Return the [x, y] coordinate for the center point of the cell that contains the specified text.  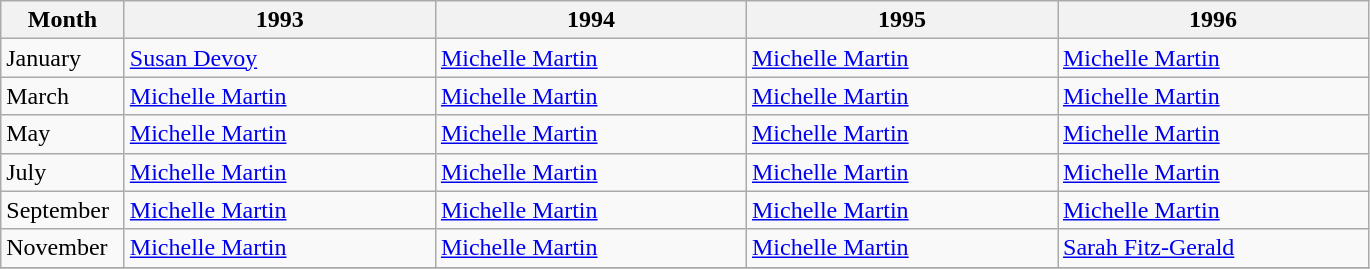
Susan Devoy [280, 58]
November [63, 248]
July [63, 172]
1994 [590, 20]
1996 [1214, 20]
1993 [280, 20]
Sarah Fitz-Gerald [1214, 248]
September [63, 210]
January [63, 58]
March [63, 96]
1995 [902, 20]
Month [63, 20]
May [63, 134]
